Find where the given text appears and provide that cell's center as [x, y] coordinate. 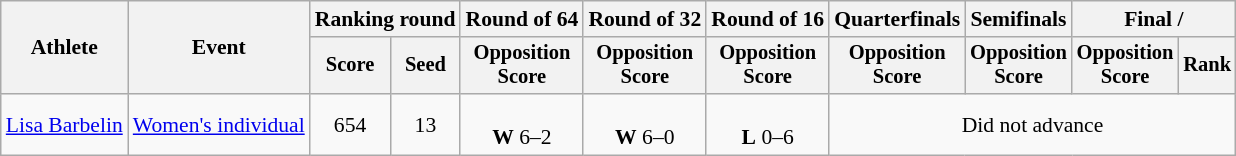
Ranking round [386, 19]
Final / [1154, 19]
Score [350, 66]
13 [425, 124]
654 [350, 124]
Lisa Barbelin [64, 124]
Round of 16 [768, 19]
L 0–6 [768, 124]
Rank [1207, 66]
Semifinals [1018, 19]
Women's individual [219, 124]
Did not advance [1032, 124]
Quarterfinals [897, 19]
Round of 32 [644, 19]
Round of 64 [522, 19]
Event [219, 48]
Seed [425, 66]
Athlete [64, 48]
W 6–2 [522, 124]
W 6–0 [644, 124]
